Search for the cell housing the specified text and yield its (X, Y) center coordinate. 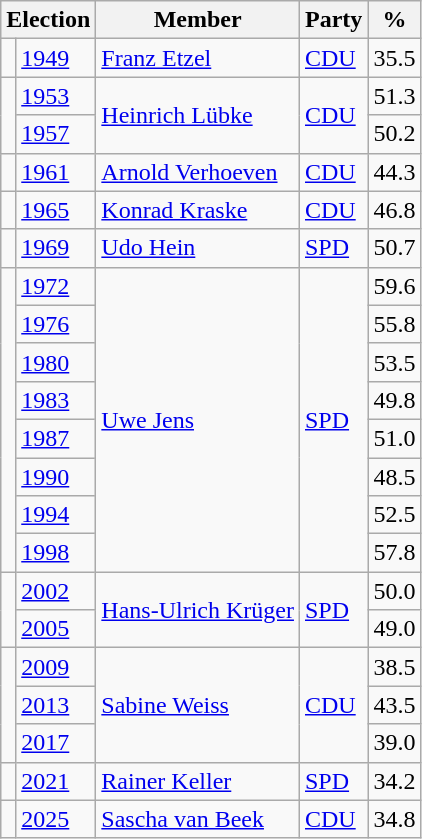
34.8 (394, 819)
Uwe Jens (198, 419)
49.8 (394, 400)
1972 (56, 286)
46.8 (394, 210)
Election (48, 20)
50.0 (394, 591)
Sabine Weiss (198, 705)
48.5 (394, 477)
Heinrich Lübke (198, 115)
1990 (56, 477)
1998 (56, 553)
Party (333, 20)
2025 (56, 819)
Hans-Ulrich Krüger (198, 610)
51.3 (394, 96)
35.5 (394, 58)
59.6 (394, 286)
52.5 (394, 515)
Franz Etzel (198, 58)
44.3 (394, 172)
1957 (56, 134)
1987 (56, 438)
1980 (56, 362)
2017 (56, 743)
51.0 (394, 438)
50.7 (394, 248)
57.8 (394, 553)
Sascha van Beek (198, 819)
53.5 (394, 362)
38.5 (394, 667)
1949 (56, 58)
Konrad Kraske (198, 210)
1969 (56, 248)
2009 (56, 667)
39.0 (394, 743)
50.2 (394, 134)
1965 (56, 210)
Rainer Keller (198, 781)
% (394, 20)
34.2 (394, 781)
Arnold Verhoeven (198, 172)
1983 (56, 400)
Udo Hein (198, 248)
2021 (56, 781)
1994 (56, 515)
Member (198, 20)
49.0 (394, 629)
1976 (56, 324)
55.8 (394, 324)
2013 (56, 705)
1961 (56, 172)
2002 (56, 591)
43.5 (394, 705)
1953 (56, 96)
2005 (56, 629)
